Scan for the cell matching the given text and deliver its [x, y] coordinate at center. 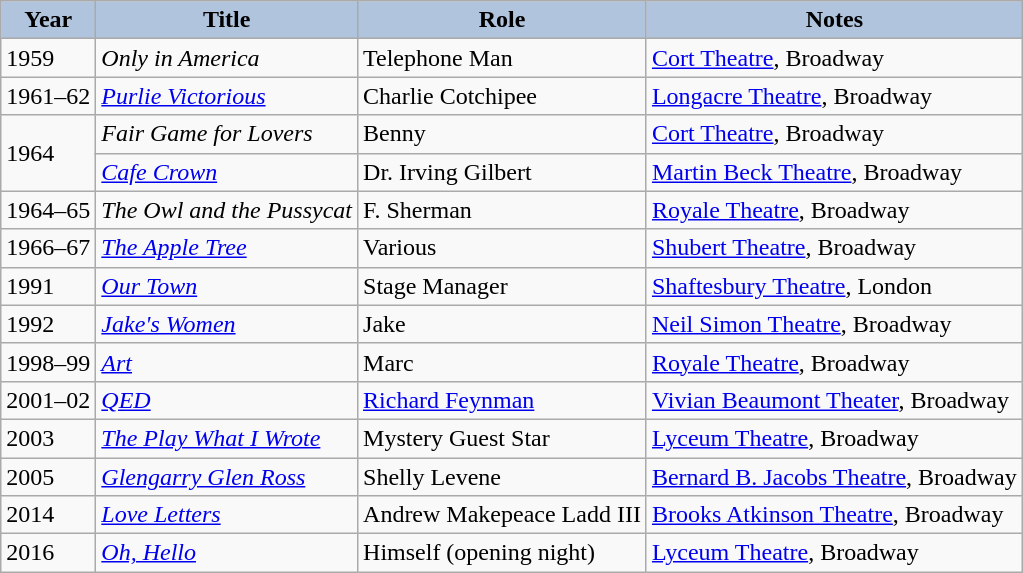
1964 [48, 153]
Only in America [227, 58]
Longacre Theatre, Broadway [834, 96]
1964–65 [48, 210]
Notes [834, 20]
2001–02 [48, 400]
Title [227, 20]
Neil Simon Theatre, Broadway [834, 324]
Andrew Makepeace Ladd III [502, 515]
The Owl and the Pussycat [227, 210]
Mystery Guest Star [502, 438]
Glengarry Glen Ross [227, 477]
1991 [48, 286]
Bernard B. Jacobs Theatre, Broadway [834, 477]
1966–67 [48, 248]
F. Sherman [502, 210]
1961–62 [48, 96]
Telephone Man [502, 58]
Shelly Levene [502, 477]
1992 [48, 324]
The Apple Tree [227, 248]
Richard Feynman [502, 400]
2014 [48, 515]
1959 [48, 58]
QED [227, 400]
2016 [48, 553]
Love Letters [227, 515]
Martin Beck Theatre, Broadway [834, 172]
Dr. Irving Gilbert [502, 172]
Our Town [227, 286]
Art [227, 362]
The Play What I Wrote [227, 438]
Year [48, 20]
Marc [502, 362]
Various [502, 248]
Cafe Crown [227, 172]
1998–99 [48, 362]
2005 [48, 477]
Benny [502, 134]
Fair Game for Lovers [227, 134]
Stage Manager [502, 286]
2003 [48, 438]
Role [502, 20]
Charlie Cotchipee [502, 96]
Vivian Beaumont Theater, Broadway [834, 400]
Oh, Hello [227, 553]
Purlie Victorious [227, 96]
Shaftesbury Theatre, London [834, 286]
Himself (opening night) [502, 553]
Brooks Atkinson Theatre, Broadway [834, 515]
Jake [502, 324]
Shubert Theatre, Broadway [834, 248]
Jake's Women [227, 324]
